Detect which cell encompasses the target text, then output its [x, y] center coordinate. 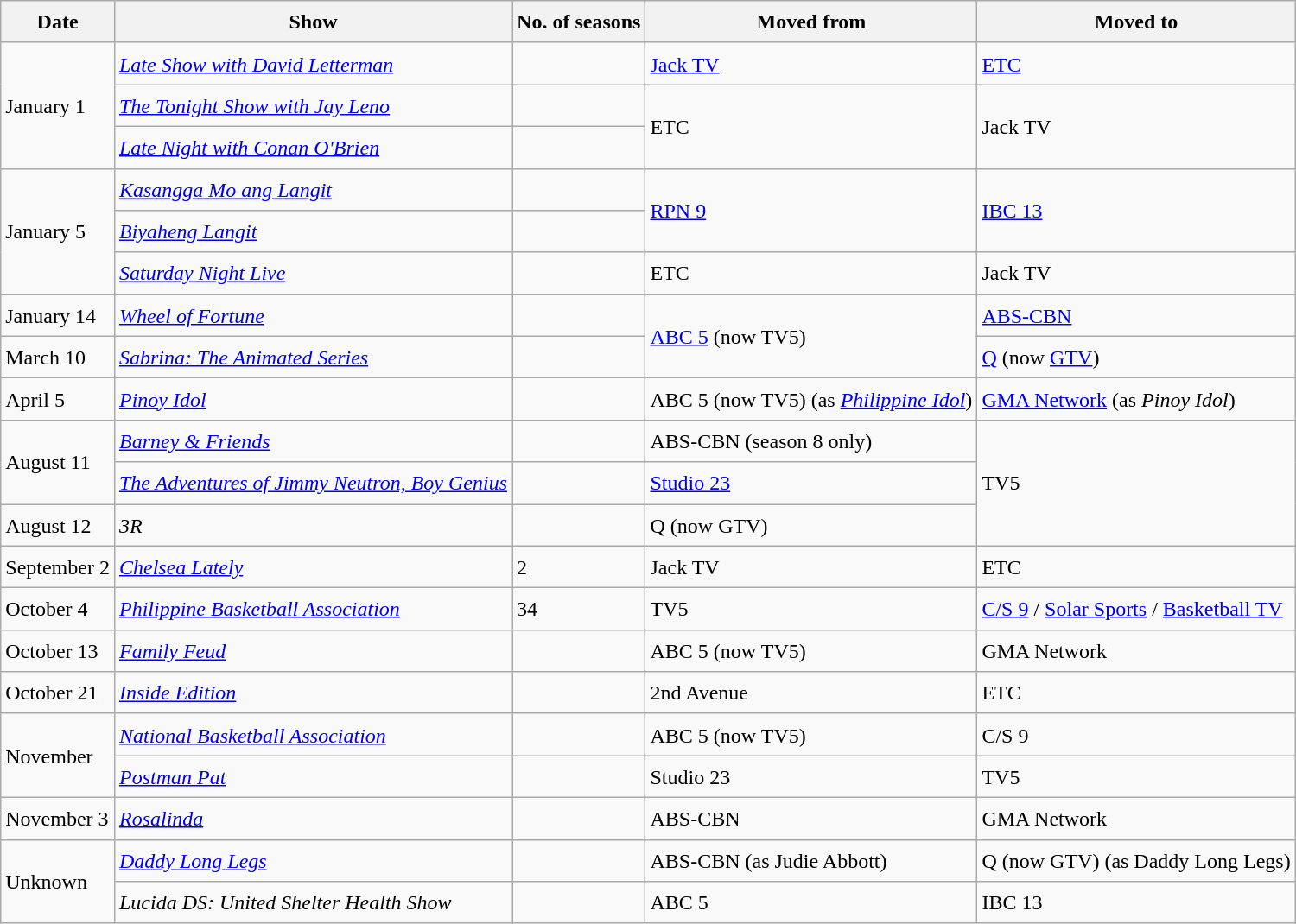
January 14 [58, 316]
2 [579, 566]
National Basketball Association [313, 734]
November [58, 755]
Postman Pat [313, 777]
Rosalinda [313, 819]
Pinoy Idol [313, 399]
Biyaheng Langit [313, 231]
November 3 [58, 819]
April 5 [58, 399]
ABS-CBN (season 8 only) [811, 440]
August 11 [58, 461]
Barney & Friends [313, 440]
Moved to [1136, 22]
Date [58, 22]
January 5 [58, 231]
Unknown [58, 881]
Daddy Long Legs [313, 860]
March 10 [58, 358]
ABS-CBN (as Judie Abbott) [811, 860]
Philippine Basketball Association [313, 610]
Q (now GTV) (as Daddy Long Legs) [1136, 860]
August 12 [58, 525]
3R [313, 525]
October 13 [58, 651]
Kasangga Mo ang Langit [313, 190]
Family Feud [313, 651]
October 4 [58, 610]
January 1 [58, 105]
Show [313, 22]
The Adventures of Jimmy Neutron, Boy Genius [313, 484]
Wheel of Fortune [313, 316]
Chelsea Lately [313, 566]
Lucida DS: United Shelter Health Show [313, 903]
No. of seasons [579, 22]
2nd Avenue [811, 693]
Saturday Night Live [313, 273]
C/S 9 / Solar Sports / Basketball TV [1136, 610]
Inside Edition [313, 693]
GMA Network (as Pinoy Idol) [1136, 399]
Sabrina: The Animated Series [313, 358]
September 2 [58, 566]
Late Night with Conan O'Brien [313, 147]
C/S 9 [1136, 734]
RPN 9 [811, 211]
Moved from [811, 22]
October 21 [58, 693]
ABC 5 (now TV5) (as Philippine Idol) [811, 399]
34 [579, 610]
ABC 5 [811, 903]
The Tonight Show with Jay Leno [313, 105]
Late Show with David Letterman [313, 64]
